Output the (x, y) coordinate of the center of the cell containing the given text.  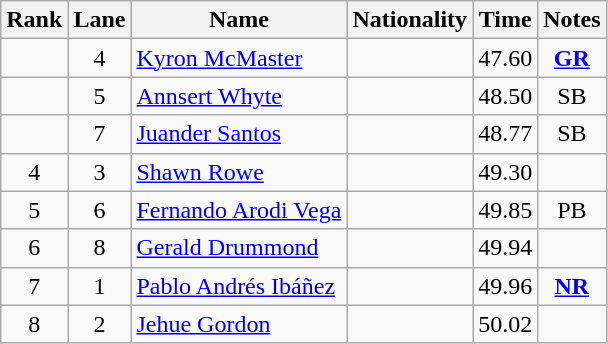
Rank (34, 20)
48.50 (506, 96)
1 (100, 286)
Name (239, 20)
Gerald Drummond (239, 248)
Lane (100, 20)
3 (100, 172)
Time (506, 20)
49.96 (506, 286)
NR (572, 286)
Fernando Arodi Vega (239, 210)
Shawn Rowe (239, 172)
47.60 (506, 58)
49.85 (506, 210)
49.30 (506, 172)
Kyron McMaster (239, 58)
50.02 (506, 324)
Notes (572, 20)
Nationality (410, 20)
Annsert Whyte (239, 96)
2 (100, 324)
48.77 (506, 134)
PB (572, 210)
Juander Santos (239, 134)
49.94 (506, 248)
GR (572, 58)
Jehue Gordon (239, 324)
Pablo Andrés Ibáñez (239, 286)
